Find where the given text appears and provide that cell's center as (x, y) coordinate. 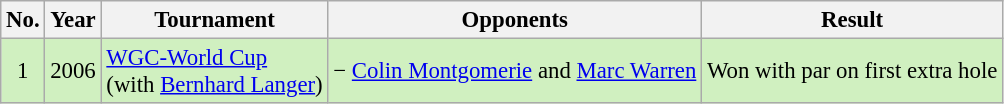
No. (23, 20)
Won with par on first extra hole (852, 72)
Tournament (214, 20)
WGC-World Cup(with Bernhard Langer) (214, 72)
2006 (73, 72)
Result (852, 20)
1 (23, 72)
Year (73, 20)
Opponents (515, 20)
− Colin Montgomerie and Marc Warren (515, 72)
